Locate the cell with the specified text and output its [X, Y] center coordinate. 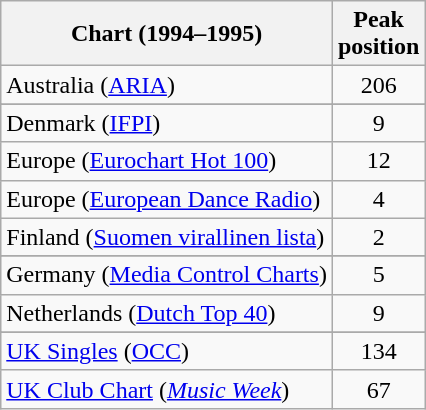
Australia (ARIA) [167, 85]
Europe (European Dance Radio) [167, 199]
12 [378, 161]
Germany (Media Control Charts) [167, 275]
206 [378, 85]
Chart (1994–1995) [167, 34]
4 [378, 199]
UK Singles (OCC) [167, 351]
5 [378, 275]
Europe (Eurochart Hot 100) [167, 161]
Peakposition [378, 34]
2 [378, 237]
Finland (Suomen virallinen lista) [167, 237]
67 [378, 389]
Denmark (IFPI) [167, 123]
UK Club Chart (Music Week) [167, 389]
Netherlands (Dutch Top 40) [167, 313]
134 [378, 351]
